Capture the cell that displays the provided text and extract its (x, y) central coordinate. 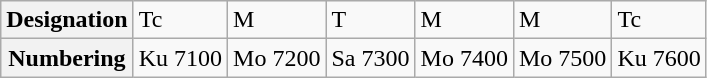
Sa 7300 (370, 58)
Mo 7500 (562, 58)
Numbering (67, 58)
Mo 7400 (464, 58)
T (370, 20)
Ku 7100 (180, 58)
Ku 7600 (659, 58)
Designation (67, 20)
Mo 7200 (277, 58)
